From the cell containing the given text, extract its center point as (x, y) coordinate. 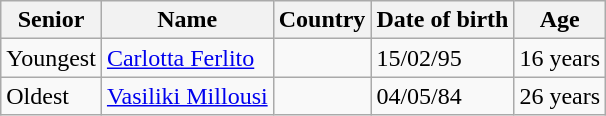
Oldest (52, 96)
Senior (52, 20)
26 years (560, 96)
Date of birth (442, 20)
Carlotta Ferlito (187, 58)
04/05/84 (442, 96)
Country (322, 20)
15/02/95 (442, 58)
16 years (560, 58)
Name (187, 20)
Vasiliki Millousi (187, 96)
Age (560, 20)
Youngest (52, 58)
